From the cell containing the given text, extract its center point as (X, Y) coordinate. 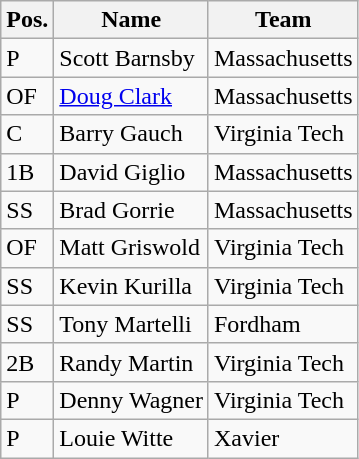
C (28, 134)
Name (132, 20)
Denny Wagner (132, 400)
David Giglio (132, 172)
Kevin Kurilla (132, 286)
Team (283, 20)
Doug Clark (132, 96)
2B (28, 362)
Fordham (283, 324)
Matt Griswold (132, 248)
Barry Gauch (132, 134)
Randy Martin (132, 362)
Xavier (283, 438)
Brad Gorrie (132, 210)
Scott Barnsby (132, 58)
1B (28, 172)
Louie Witte (132, 438)
Tony Martelli (132, 324)
Pos. (28, 20)
